Identify which cell holds the provided text, then report its (x, y) central coordinate. 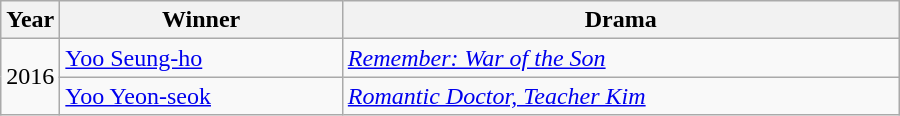
Yoo Seung-ho (202, 58)
2016 (30, 77)
Year (30, 20)
Yoo Yeon-seok (202, 96)
Romantic Doctor, Teacher Kim (620, 96)
Drama (620, 20)
Remember: War of the Son (620, 58)
Winner (202, 20)
